Find where the given text appears and provide that cell's center as [X, Y] coordinate. 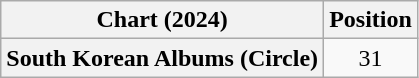
Chart (2024) [162, 20]
31 [371, 58]
South Korean Albums (Circle) [162, 58]
Position [371, 20]
